Extract the (x, y) coordinate from the center of the cell holding the provided text.  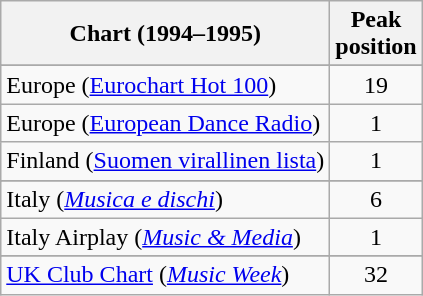
UK Club Chart (Music Week) (166, 275)
Italy Airplay (Music & Media) (166, 237)
Chart (1994–1995) (166, 34)
Europe (Eurochart Hot 100) (166, 85)
Peakposition (376, 34)
32 (376, 275)
Finland (Suomen virallinen lista) (166, 161)
Italy (Musica e dischi) (166, 199)
6 (376, 199)
19 (376, 85)
Europe (European Dance Radio) (166, 123)
